For the text-containing cell, return its midpoint in (X, Y) coordinate format. 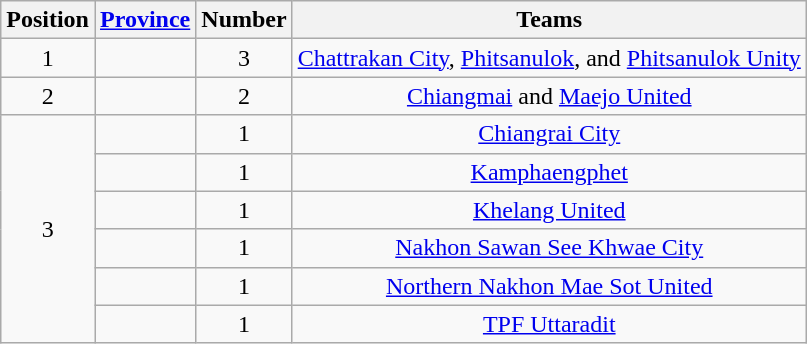
Northern Nakhon Mae Sot United (549, 286)
Kamphaengphet (549, 172)
Teams (549, 20)
Nakhon Sawan See Khwae City (549, 248)
Position (48, 20)
Chiangmai and Maejo United (549, 96)
Khelang United (549, 210)
Province (144, 20)
Chiangrai City (549, 134)
Chattrakan City, Phitsanulok, and Phitsanulok Unity (549, 58)
TPF Uttaradit (549, 324)
Number (244, 20)
